Output the (x, y) coordinate of the center of the cell containing the given text.  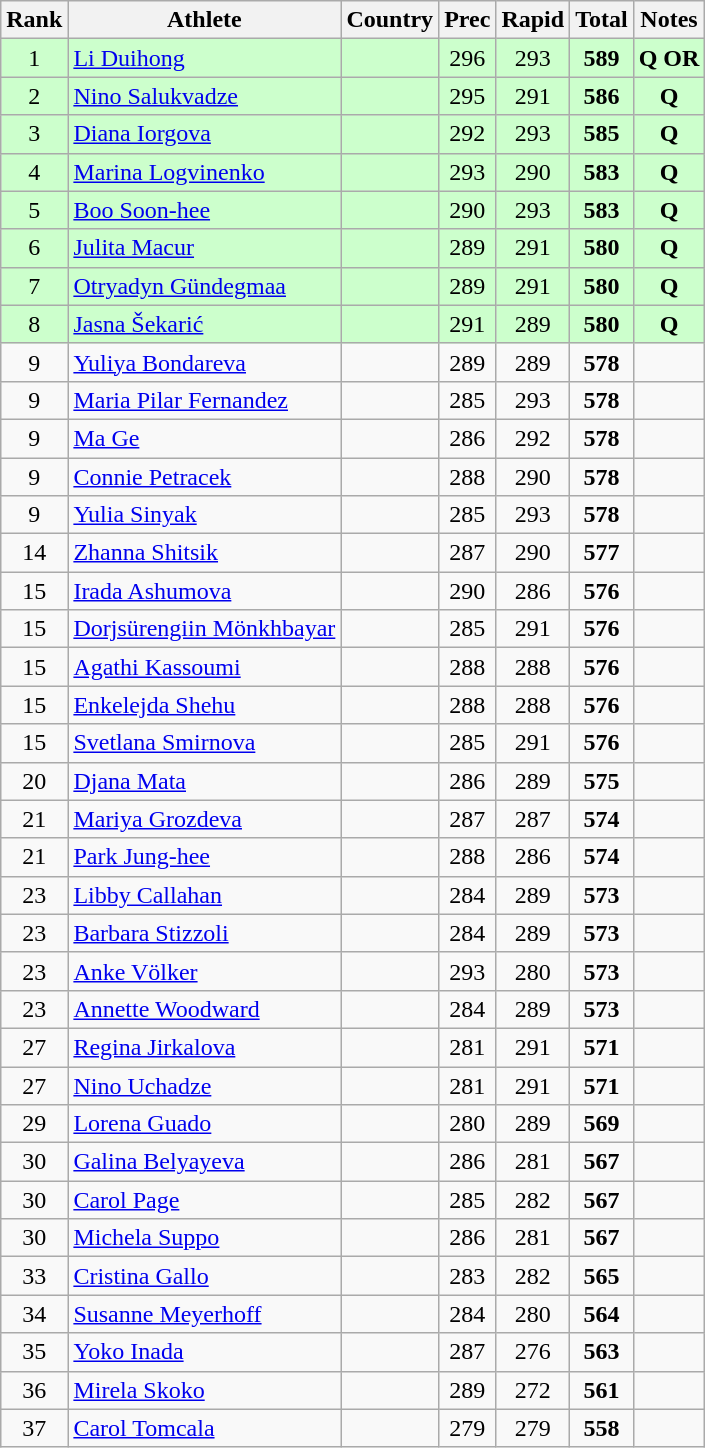
Cristina Gallo (204, 1276)
Djana Mata (204, 781)
Marina Logvinenko (204, 172)
558 (602, 1428)
Lorena Guado (204, 1124)
Galina Belyayeva (204, 1162)
283 (468, 1276)
Enkelejda Shehu (204, 705)
Yoko Inada (204, 1352)
Zhanna Shitsik (204, 553)
Libby Callahan (204, 895)
Diana Iorgova (204, 134)
272 (533, 1390)
Regina Jirkalova (204, 1047)
Julita Macur (204, 248)
Irada Ashumova (204, 591)
7 (34, 286)
Maria Pilar Fernandez (204, 400)
565 (602, 1276)
Q OR (669, 58)
33 (34, 1276)
Anke Völker (204, 971)
577 (602, 553)
1 (34, 58)
Prec (468, 20)
Michela Suppo (204, 1238)
Park Jung-hee (204, 857)
Otryadyn Gündegmaa (204, 286)
561 (602, 1390)
36 (34, 1390)
37 (34, 1428)
6 (34, 248)
Athlete (204, 20)
4 (34, 172)
563 (602, 1352)
Total (602, 20)
35 (34, 1352)
29 (34, 1124)
564 (602, 1314)
14 (34, 553)
Li Duihong (204, 58)
569 (602, 1124)
Notes (669, 20)
5 (34, 210)
8 (34, 324)
Annette Woodward (204, 1009)
585 (602, 134)
295 (468, 96)
20 (34, 781)
Jasna Šekarić (204, 324)
Country (390, 20)
Barbara Stizzoli (204, 933)
3 (34, 134)
Ma Ge (204, 438)
Rank (34, 20)
296 (468, 58)
Yulia Sinyak (204, 515)
Carol Tomcala (204, 1428)
34 (34, 1314)
Connie Petracek (204, 477)
575 (602, 781)
Nino Salukvadze (204, 96)
Boo Soon-hee (204, 210)
Susanne Meyerhoff (204, 1314)
Carol Page (204, 1200)
Nino Uchadze (204, 1085)
Mirela Skoko (204, 1390)
586 (602, 96)
Rapid (533, 20)
Mariya Grozdeva (204, 819)
Svetlana Smirnova (204, 743)
2 (34, 96)
Dorjsürengiin Mönkhbayar (204, 629)
Yuliya Bondareva (204, 362)
Agathi Kassoumi (204, 667)
589 (602, 58)
276 (533, 1352)
